Locate the cell with the specified text and output its (x, y) center coordinate. 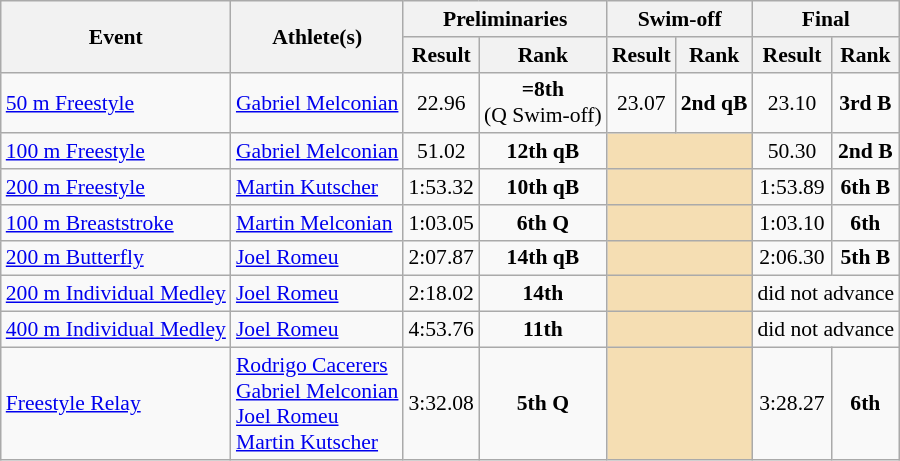
3rd B (865, 102)
14th (543, 294)
3:28.27 (792, 403)
Preliminaries (504, 19)
22.96 (440, 102)
Final (826, 19)
Swim-off (680, 19)
Athlete(s) (318, 36)
2nd qB (714, 102)
12th qB (543, 152)
Martin Melconian (318, 223)
200 m Freestyle (116, 187)
4:53.76 (440, 330)
10th qB (543, 187)
14th qB (543, 258)
1:03.05 (440, 223)
400 m Individual Medley (116, 330)
200 m Individual Medley (116, 294)
50 m Freestyle (116, 102)
23.07 (642, 102)
6th B (865, 187)
50.30 (792, 152)
Event (116, 36)
100 m Breaststroke (116, 223)
2:06.30 (792, 258)
3:32.08 (440, 403)
Rodrigo CacerersGabriel MelconianJoel RomeuMartin Kutscher (318, 403)
=8th(Q Swim-off) (543, 102)
Martin Kutscher (318, 187)
2:18.02 (440, 294)
100 m Freestyle (116, 152)
5th Q (543, 403)
1:03.10 (792, 223)
200 m Butterfly (116, 258)
23.10 (792, 102)
1:53.89 (792, 187)
51.02 (440, 152)
6th Q (543, 223)
Freestyle Relay (116, 403)
5th B (865, 258)
11th (543, 330)
2:07.87 (440, 258)
1:53.32 (440, 187)
2nd B (865, 152)
